Identify which cell holds the provided text, then report its [x, y] central coordinate. 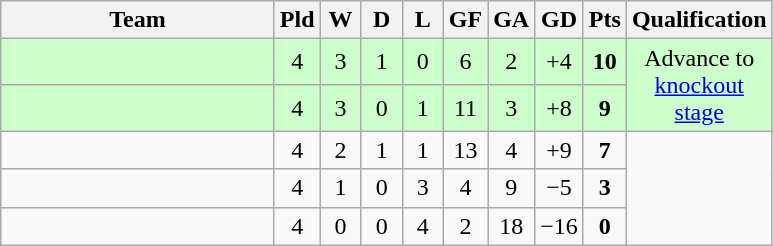
11 [465, 108]
6 [465, 62]
−16 [560, 226]
Advance to knockout stage [699, 85]
L [422, 20]
W [340, 20]
+4 [560, 62]
GA [512, 20]
Team [138, 20]
Pts [604, 20]
7 [604, 150]
10 [604, 62]
Qualification [699, 20]
+8 [560, 108]
GF [465, 20]
D [382, 20]
Pld [297, 20]
18 [512, 226]
GD [560, 20]
+9 [560, 150]
−5 [560, 188]
13 [465, 150]
